Output the [X, Y] coordinate of the center of the cell containing the given text.  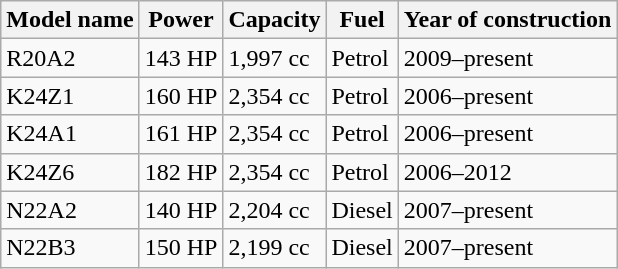
Capacity [274, 20]
140 HP [181, 210]
K24Z1 [70, 96]
Year of construction [508, 20]
150 HP [181, 248]
143 HP [181, 58]
N22B3 [70, 248]
160 HP [181, 96]
1,997 cc [274, 58]
161 HP [181, 134]
2006–2012 [508, 172]
Power [181, 20]
K24Z6 [70, 172]
Fuel [362, 20]
K24A1 [70, 134]
N22A2 [70, 210]
182 HP [181, 172]
2,204 cc [274, 210]
R20A2 [70, 58]
2,199 cc [274, 248]
Model name [70, 20]
2009–present [508, 58]
